Return [X, Y] of the center of cell containing provided text 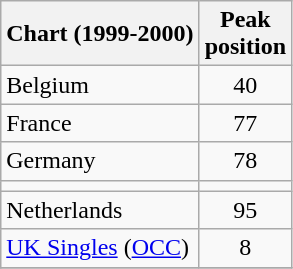
Chart (1999-2000) [100, 34]
8 [245, 248]
France [100, 123]
Germany [100, 161]
Peakposition [245, 34]
UK Singles (OCC) [100, 248]
95 [245, 210]
77 [245, 123]
Belgium [100, 85]
78 [245, 161]
40 [245, 85]
Netherlands [100, 210]
